Scan for the cell matching the given text and deliver its (X, Y) coordinate at center. 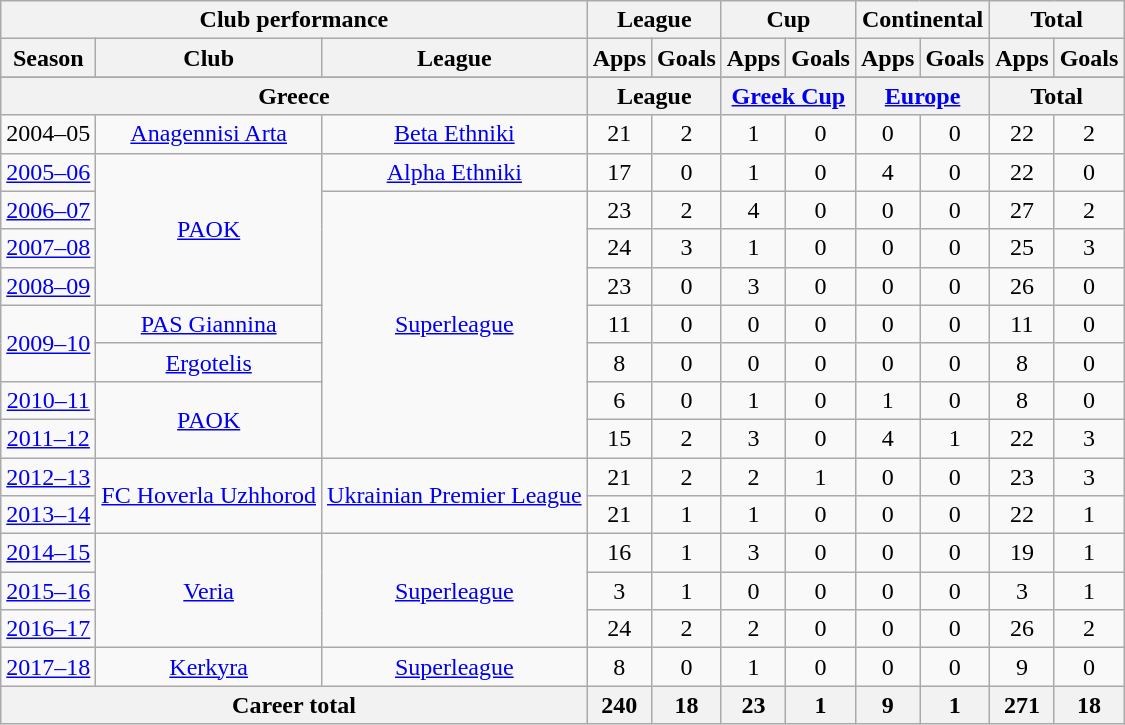
Ergotelis (209, 362)
Beta Ethniki (455, 134)
FC Hoverla Uzhhorod (209, 496)
16 (619, 553)
2010–11 (48, 400)
17 (619, 172)
2007–08 (48, 248)
271 (1022, 705)
2009–10 (48, 343)
Greek Cup (788, 96)
Cup (788, 20)
240 (619, 705)
Continental (922, 20)
19 (1022, 553)
2008–09 (48, 286)
2016–17 (48, 629)
15 (619, 438)
2014–15 (48, 553)
Club (209, 58)
6 (619, 400)
Club performance (294, 20)
PAS Giannina (209, 324)
Ukrainian Premier League (455, 496)
2011–12 (48, 438)
Veria (209, 591)
25 (1022, 248)
2015–16 (48, 591)
Kerkyra (209, 667)
Career total (294, 705)
2013–14 (48, 515)
2006–07 (48, 210)
2004–05 (48, 134)
Greece (294, 96)
Alpha Ethniki (455, 172)
Season (48, 58)
27 (1022, 210)
2017–18 (48, 667)
2005–06 (48, 172)
2012–13 (48, 477)
Anagennisi Arta (209, 134)
Europe (922, 96)
